Extract the (x, y) coordinate from the center of the cell holding the provided text.  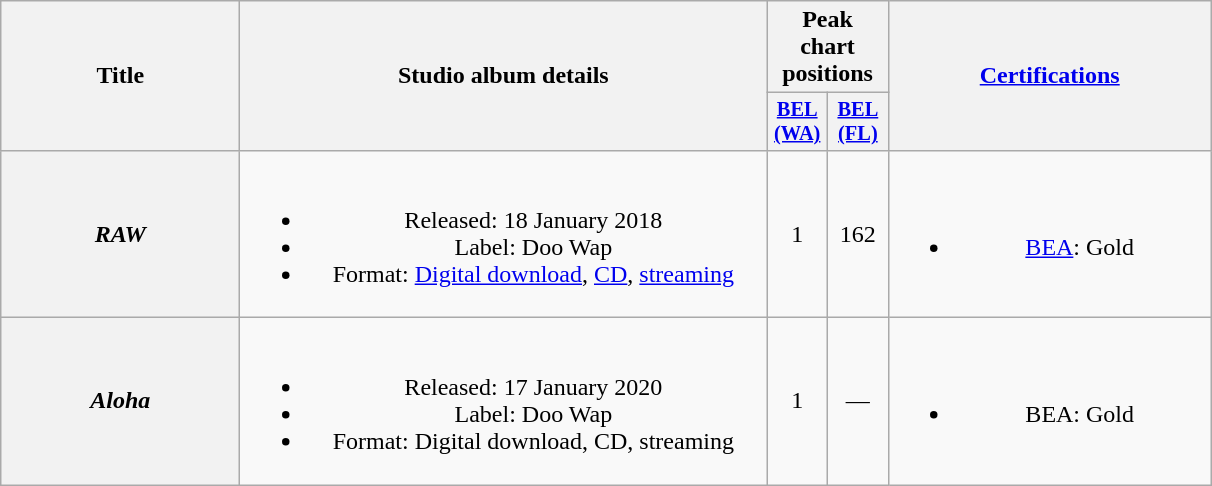
RAW (120, 234)
Aloha (120, 402)
BEL(WA) (798, 122)
Title (120, 76)
Released: 18 January 2018Label: Doo WapFormat: Digital download, CD, streaming (504, 234)
Studio album details (504, 76)
Certifications (1050, 76)
BEL(FL) (858, 122)
162 (858, 234)
— (858, 402)
Peak chart positions (828, 47)
Released: 17 January 2020Label: Doo WapFormat: Digital download, CD, streaming (504, 402)
